Scan for the cell matching the given text and deliver its [x, y] coordinate at center. 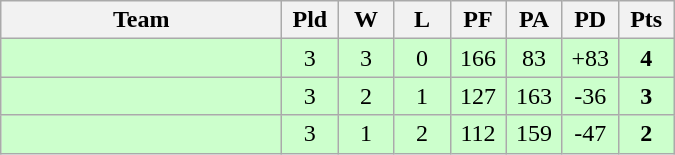
PF [478, 20]
+83 [590, 58]
W [366, 20]
L [422, 20]
127 [478, 96]
83 [534, 58]
Team [142, 20]
-47 [590, 134]
166 [478, 58]
PA [534, 20]
112 [478, 134]
PD [590, 20]
163 [534, 96]
0 [422, 58]
Pld [310, 20]
159 [534, 134]
-36 [590, 96]
4 [646, 58]
Pts [646, 20]
